Find where the given text appears and provide that cell's center as [x, y] coordinate. 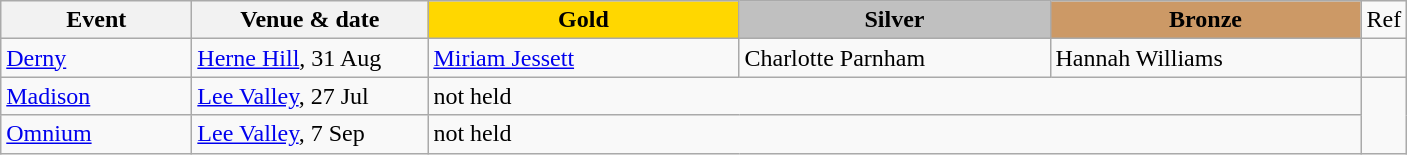
Hannah Williams [1206, 58]
Lee Valley, 7 Sep [310, 134]
Silver [894, 20]
Madison [96, 96]
Ref [1384, 20]
Lee Valley, 27 Jul [310, 96]
Omnium [96, 134]
Herne Hill, 31 Aug [310, 58]
Derny [96, 58]
Venue & date [310, 20]
Miriam Jessett [584, 58]
Gold [584, 20]
Bronze [1206, 20]
Event [96, 20]
Charlotte Parnham [894, 58]
